Scan for the cell matching the given text and deliver its (X, Y) coordinate at center. 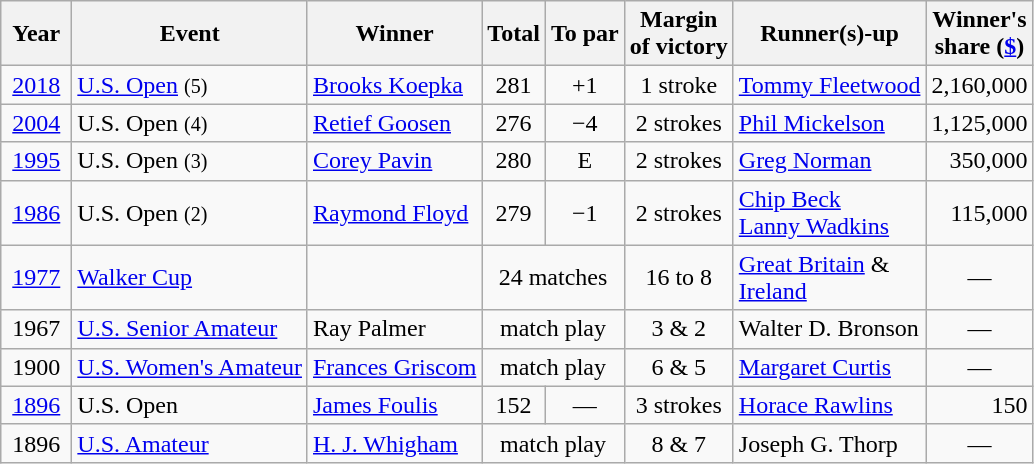
Greg Norman (830, 161)
2004 (36, 123)
279 (514, 212)
152 (514, 405)
Joseph G. Thorp (830, 443)
1995 (36, 161)
Walker Cup (190, 278)
2,160,000 (980, 85)
3 strokes (678, 405)
350,000 (980, 161)
−1 (584, 212)
281 (514, 85)
3 & 2 (678, 329)
Total (514, 34)
1977 (36, 278)
Marginof victory (678, 34)
Year (36, 34)
James Foulis (394, 405)
U.S. Open (5) (190, 85)
E (584, 161)
Ray Palmer (394, 329)
U.S. Senior Amateur (190, 329)
280 (514, 161)
Chip Beck Lanny Wadkins (830, 212)
U.S. Open (3) (190, 161)
U.S. Open (2) (190, 212)
Frances Griscom (394, 367)
U.S. Amateur (190, 443)
150 (980, 405)
Event (190, 34)
U.S. Open (190, 405)
Horace Rawlins (830, 405)
Runner(s)-up (830, 34)
2018 (36, 85)
Great Britain & Ireland (830, 278)
276 (514, 123)
1900 (36, 367)
Tommy Fleetwood (830, 85)
1986 (36, 212)
1967 (36, 329)
H. J. Whigham (394, 443)
Corey Pavin (394, 161)
+1 (584, 85)
115,000 (980, 212)
Margaret Curtis (830, 367)
Brooks Koepka (394, 85)
16 to 8 (678, 278)
Phil Mickelson (830, 123)
Raymond Floyd (394, 212)
6 & 5 (678, 367)
1 stroke (678, 85)
Retief Goosen (394, 123)
U.S. Women's Amateur (190, 367)
Winner'sshare ($) (980, 34)
24 matches (553, 278)
U.S. Open (4) (190, 123)
To par (584, 34)
−4 (584, 123)
Winner (394, 34)
8 & 7 (678, 443)
1,125,000 (980, 123)
Walter D. Bronson (830, 329)
